Return the [x, y] coordinate for the center point of the cell that contains the specified text.  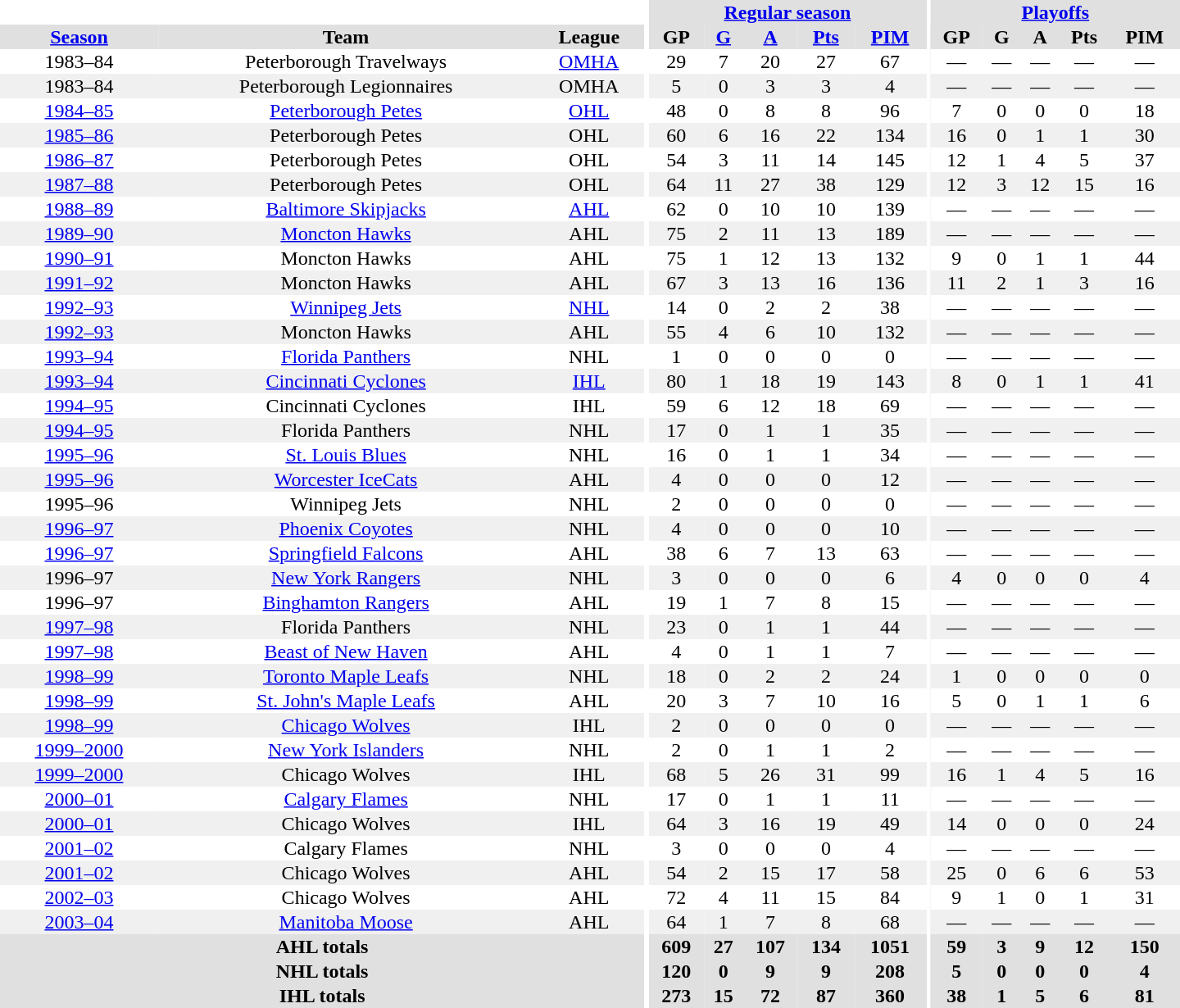
107 [770, 947]
62 [676, 209]
Binghamton Rangers [346, 602]
81 [1144, 996]
Baltimore Skipjacks [346, 209]
273 [676, 996]
208 [890, 971]
139 [890, 209]
55 [676, 332]
145 [890, 160]
35 [890, 430]
150 [1144, 947]
49 [890, 824]
37 [1144, 160]
2002–03 [79, 897]
1986–87 [79, 160]
Peterborough Legionnaires [346, 86]
189 [890, 234]
1989–90 [79, 234]
Springfield Falcons [346, 553]
Phoenix Coyotes [346, 529]
129 [890, 184]
23 [676, 627]
1990–91 [79, 258]
1984–85 [79, 111]
1051 [890, 947]
143 [890, 381]
25 [957, 873]
63 [890, 553]
Worcester IceCats [346, 479]
58 [890, 873]
New York Islanders [346, 750]
Peterborough Travelways [346, 61]
48 [676, 111]
26 [770, 774]
96 [890, 111]
Playoffs [1055, 12]
IHL totals [322, 996]
Toronto Maple Leafs [346, 676]
St. Louis Blues [346, 455]
NHL totals [322, 971]
AHL totals [322, 947]
41 [1144, 381]
69 [890, 406]
1991–92 [79, 283]
New York Rangers [346, 578]
87 [826, 996]
Team [346, 37]
Manitoba Moose [346, 922]
30 [1144, 135]
60 [676, 135]
609 [676, 947]
22 [826, 135]
34 [890, 455]
136 [890, 283]
29 [676, 61]
80 [676, 381]
St. John's Maple Leafs [346, 701]
2003–04 [79, 922]
Regular season [787, 12]
84 [890, 897]
Season [79, 37]
53 [1144, 873]
1985–86 [79, 135]
120 [676, 971]
1987–88 [79, 184]
1988–89 [79, 209]
League [588, 37]
Beast of New Haven [346, 652]
99 [890, 774]
360 [890, 996]
